Determine the (x, y) coordinate at the center of the cell enclosing the given text.  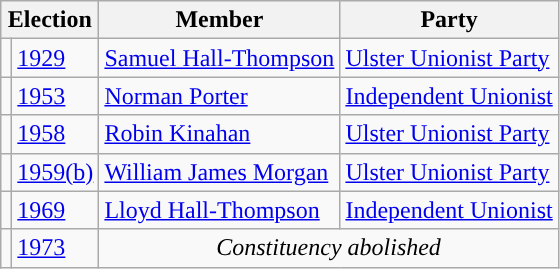
Constituency abolished (328, 248)
1973 (56, 248)
Robin Kinahan (220, 134)
1969 (56, 210)
Election (50, 20)
Party (449, 20)
1953 (56, 96)
Member (220, 20)
1958 (56, 134)
William James Morgan (220, 172)
Samuel Hall-Thompson (220, 58)
1929 (56, 58)
1959(b) (56, 172)
Lloyd Hall-Thompson (220, 210)
Norman Porter (220, 96)
